Output the (X, Y) coordinate of the center of the cell containing the given text.  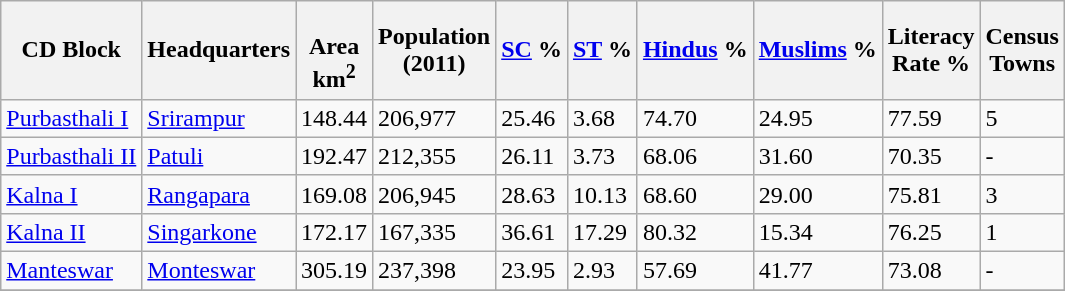
3 (1022, 194)
Hindus % (695, 50)
237,398 (434, 271)
77.59 (931, 118)
25.46 (532, 118)
23.95 (532, 271)
17.29 (602, 232)
75.81 (931, 194)
68.06 (695, 156)
10.13 (602, 194)
192.47 (334, 156)
ST % (602, 50)
73.08 (931, 271)
29.00 (818, 194)
1 (1022, 232)
SC % (532, 50)
Population(2011) (434, 50)
74.70 (695, 118)
2.93 (602, 271)
76.25 (931, 232)
3.73 (602, 156)
Literacy Rate % (931, 50)
5 (1022, 118)
57.69 (695, 271)
Srirampur (219, 118)
Purbasthali II (72, 156)
Purbasthali I (72, 118)
28.63 (532, 194)
CensusTowns (1022, 50)
26.11 (532, 156)
305.19 (334, 271)
172.17 (334, 232)
24.95 (818, 118)
212,355 (434, 156)
41.77 (818, 271)
70.35 (931, 156)
80.32 (695, 232)
169.08 (334, 194)
167,335 (434, 232)
148.44 (334, 118)
206,945 (434, 194)
Headquarters (219, 50)
Muslims % (818, 50)
15.34 (818, 232)
Rangapara (219, 194)
Patuli (219, 156)
36.61 (532, 232)
Manteswar (72, 271)
Singarkone (219, 232)
206,977 (434, 118)
Areakm2 (334, 50)
Kalna II (72, 232)
3.68 (602, 118)
68.60 (695, 194)
CD Block (72, 50)
Monteswar (219, 271)
Kalna I (72, 194)
31.60 (818, 156)
